Detect which cell encompasses the target text, then output its [x, y] center coordinate. 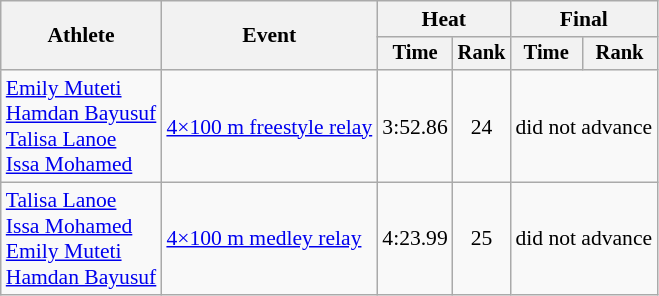
4:23.99 [414, 239]
Event [269, 36]
Emily MutetiHamdan BayusufTalisa LanoeIssa Mohamed [82, 126]
24 [482, 126]
25 [482, 239]
4×100 m freestyle relay [269, 126]
Athlete [82, 36]
3:52.86 [414, 126]
Final [584, 19]
Heat [444, 19]
Talisa LanoeIssa MohamedEmily MutetiHamdan Bayusuf [82, 239]
4×100 m medley relay [269, 239]
